Return [x, y] of the center of cell containing provided text 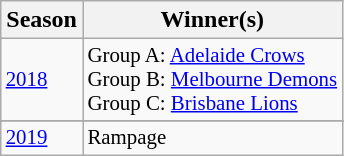
Rampage [212, 138]
Group A: Adelaide CrowsGroup B: Melbourne DemonsGroup C: Brisbane Lions [212, 80]
Winner(s) [212, 20]
2018 [42, 80]
Season [42, 20]
2019 [42, 138]
